Identify which cell holds the provided text, then report its [x, y] central coordinate. 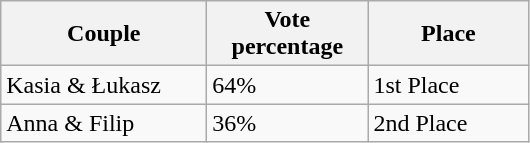
36% [288, 123]
Couple [104, 34]
64% [288, 85]
Vote percentage [288, 34]
Anna & Filip [104, 123]
Kasia & Łukasz [104, 85]
Place [448, 34]
2nd Place [448, 123]
1st Place [448, 85]
